Scan for the cell matching the given text and deliver its (X, Y) coordinate at center. 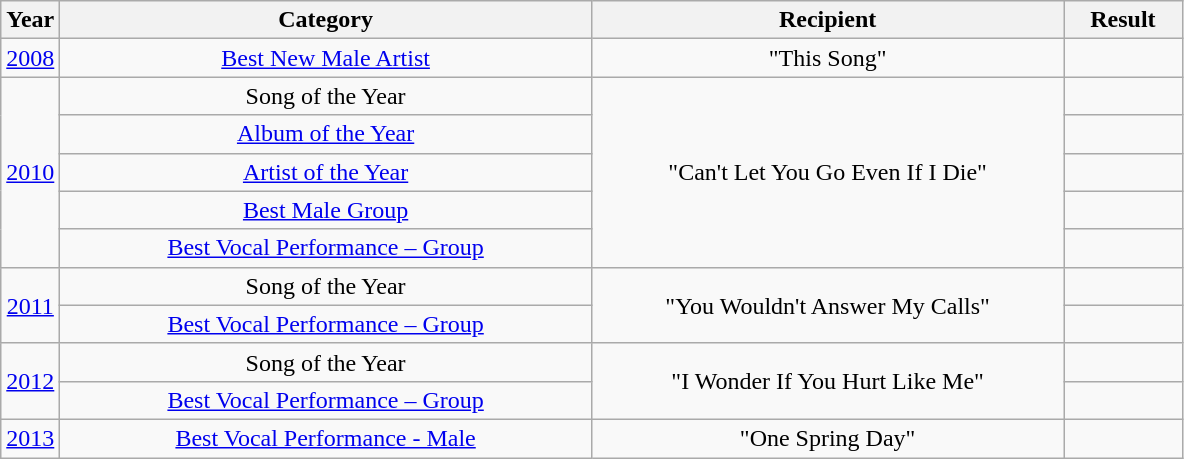
Category (326, 20)
Best Male Group (326, 210)
Best Vocal Performance - Male (326, 438)
Result (1123, 20)
2010 (30, 172)
Album of the Year (326, 134)
2012 (30, 381)
"You Wouldn't Answer My Calls" (827, 305)
"I Wonder If You Hurt Like Me" (827, 381)
2013 (30, 438)
Artist of the Year (326, 172)
"This Song" (827, 58)
Recipient (827, 20)
Year (30, 20)
2008 (30, 58)
"One Spring Day" (827, 438)
2011 (30, 305)
"Can't Let You Go Even If I Die" (827, 172)
Best New Male Artist (326, 58)
